Output the (x, y) coordinate of the center of the cell containing the given text.  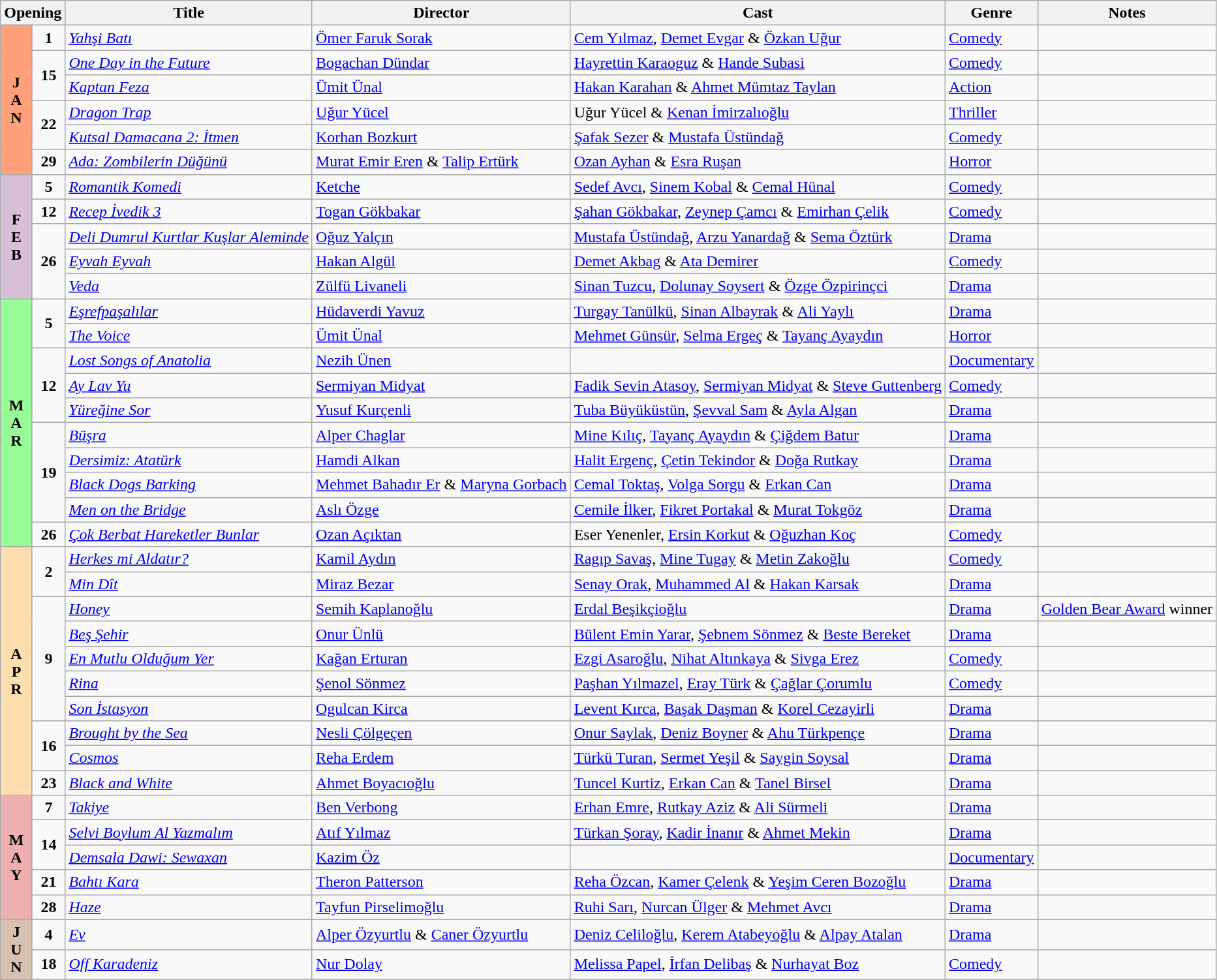
Cast (758, 13)
2 (48, 572)
The Voice (189, 336)
Şafak Sezer & Mustafa Üstündağ (758, 137)
Şahan Gökbakar, Zeynep Çamcı & Emirhan Çelik (758, 211)
18 (48, 964)
Demet Akbag & Ata Demirer (758, 261)
Fadik Sevin Atasoy, Sermiyan Midyat & Steve Guttenberg (758, 386)
Dersimiz: Atatürk (189, 460)
Black and White (189, 783)
16 (48, 746)
Recep İvedik 3 (189, 211)
Ay Lav Yu (189, 386)
Kaptan Feza (189, 87)
Brought by the Sea (189, 733)
Cemile İlker, Fikret Portakal & Murat Tokgöz (758, 510)
Selvi Boylum Al Yazmalım (189, 833)
Ozan Ayhan & Esra Ruşan (758, 162)
Miraz Bezar (441, 584)
Melissa Papel, İrfan Delibaş & Nurhayat Boz (758, 964)
Yahşi Batı (189, 38)
Min Dît (189, 584)
Alper Chaglar (441, 435)
Son İstasyon (189, 708)
Mine Kılıç, Tayanç Ayaydın & Çiğdem Batur (758, 435)
Zülfü Livaneli (441, 286)
One Day in the Future (189, 63)
Tayfun Pirselimoğlu (441, 907)
Director (441, 13)
Action (991, 87)
Sinan Tuzcu, Dolunay Soysert & Özge Özpirinçci (758, 286)
Çok Berbat Hareketler Bunlar (189, 534)
Takiye (189, 808)
Atıf Yılmaz (441, 833)
Nezih Ünen (441, 361)
Reha Özcan, Kamer Çelenk & Yeşim Ceren Bozoğlu (758, 882)
21 (48, 882)
Cosmos (189, 758)
28 (48, 907)
Senay Orak, Muhammed Al & Hakan Karsak (758, 584)
Alper Özyurtlu & Caner Özyurtlu (441, 934)
Kağan Erturan (441, 658)
Mehmet Bahadır Er & Maryna Gorbach (441, 485)
Ragıp Savaş, Mine Tugay & Metin Zakoğlu (758, 559)
Tuba Büyüküstün, Şevval Sam & Ayla Algan (758, 410)
Ben Verbong (441, 808)
14 (48, 845)
Ruhi Sarı, Nurcan Ülger & Mehmet Avcı (758, 907)
Ömer Faruk Sorak (441, 38)
Şenol Sönmez (441, 683)
Lost Songs of Anatolia (189, 361)
Deniz Celiloğlu, Kerem Atabeyoğlu & Alpay Atalan (758, 934)
Mehmet Günsür, Selma Ergeç & Tayanç Ayaydın (758, 336)
En Mutlu Olduğum Yer (189, 658)
Aslı Özge (441, 510)
Hakan Karahan & Ahmet Mümtaz Taylan (758, 87)
JUN (17, 949)
Oğuz Yalçın (441, 236)
9 (48, 658)
MAY (17, 857)
MAR (17, 423)
Hamdi Alkan (441, 460)
23 (48, 783)
Honey (189, 609)
Veda (189, 286)
4 (48, 934)
Eyvah Eyvah (189, 261)
Black Dogs Barking (189, 485)
JAN (17, 100)
Hüdaverdi Yavuz (441, 311)
Dragon Trap (189, 112)
Sermiyan Midyat (441, 386)
Notes (1126, 13)
Paşhan Yılmazel, Eray Türk & Çağlar Çorumlu (758, 683)
Reha Erdem (441, 758)
Turgay Tanülkü, Sinan Albayrak & Ali Yaylı (758, 311)
Rina (189, 683)
Türkü Turan, Sermet Yeşil & Saygin Soysal (758, 758)
Erhan Emre, Rutkay Aziz & Ali Sürmeli (758, 808)
15 (48, 75)
Mustafa Üstündağ, Arzu Yanardağ & Sema Öztürk (758, 236)
Romantik Komedi (189, 187)
1 (48, 38)
Eser Yenenler, Ersin Korkut & Oğuzhan Koç (758, 534)
Ev (189, 934)
Herkes mi Aldatır? (189, 559)
22 (48, 125)
Cem Yılmaz, Demet Evgar & Özkan Uğur (758, 38)
Kazim Öz (441, 857)
Bogachan Dündar (441, 63)
Bahtı Kara (189, 882)
Sedef Avcı, Sinem Kobal & Cemal Hünal (758, 187)
Nesli Çölgeçen (441, 733)
Büşra (189, 435)
Genre (991, 13)
Opening (33, 13)
Hakan Algül (441, 261)
Men on the Bridge (189, 510)
Ketche (441, 187)
Bülent Emin Yarar, Şebnem Sönmez & Beste Bereket (758, 634)
Murat Emir Eren & Talip Ertürk (441, 162)
7 (48, 808)
Uğur Yücel & Kenan İmirzalıoğlu (758, 112)
Beş Şehir (189, 634)
Ogulcan Kirca (441, 708)
Korhan Bozkurt (441, 137)
Theron Patterson (441, 882)
Türkan Şoray, Kadir İnanır & Ahmet Mekin (758, 833)
FEB (17, 236)
Semih Kaplanoğlu (441, 609)
APR (17, 671)
29 (48, 162)
Deli Dumrul Kurtlar Kuşlar Aleminde (189, 236)
Nur Dolay (441, 964)
Kutsal Damacana 2: İtmen (189, 137)
Ada: Zombilerin Düğünü (189, 162)
Levent Kırca, Başak Daşman & Korel Cezayirli (758, 708)
Eşrefpaşalılar (189, 311)
Kamil Aydın (441, 559)
Togan Gökbakar (441, 211)
Ahmet Boyacıoğlu (441, 783)
Erdal Beşikçioğlu (758, 609)
Cemal Toktaş, Volga Sorgu & Erkan Can (758, 485)
Haze (189, 907)
Hayrettin Karaoguz & Hande Subasi (758, 63)
Tuncel Kurtiz, Erkan Can & Tanel Birsel (758, 783)
Onur Saylak, Deniz Boyner & Ahu Türkpençe (758, 733)
Ozan Açıktan (441, 534)
Title (189, 13)
Halit Ergenç, Çetin Tekindor & Doğa Rutkay (758, 460)
Golden Bear Award winner (1126, 609)
Yüreğine Sor (189, 410)
19 (48, 472)
Ezgi Asaroğlu, Nihat Altınkaya & Sivga Erez (758, 658)
Demsala Dawi: Sewaxan (189, 857)
Uğur Yücel (441, 112)
Onur Ünlü (441, 634)
Yusuf Kurçenli (441, 410)
Thriller (991, 112)
Off Karadeniz (189, 964)
